Output the [X, Y] coordinate of the center of the cell containing the given text.  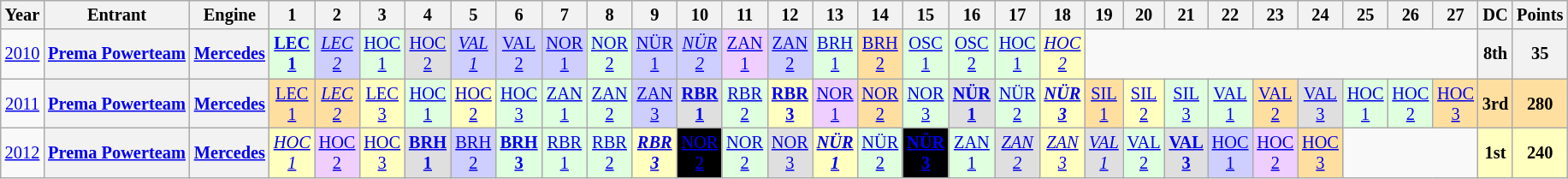
Points [1540, 15]
21 [1186, 15]
2 [337, 15]
2011 [22, 104]
19 [1104, 15]
1st [1495, 152]
12 [790, 15]
7 [565, 15]
6 [519, 15]
17 [1018, 15]
11 [744, 15]
27 [1456, 15]
18 [1062, 15]
26 [1411, 15]
23 [1275, 15]
280 [1540, 104]
35 [1540, 54]
SIL2 [1145, 104]
2012 [22, 152]
8 [609, 15]
20 [1145, 15]
Year [22, 15]
BRH3 [519, 152]
Engine [229, 15]
2010 [22, 54]
3 [382, 15]
4 [428, 15]
10 [700, 15]
25 [1365, 15]
OSC1 [926, 54]
24 [1321, 15]
OSC2 [972, 54]
Entrant [116, 15]
DC [1495, 15]
22 [1230, 15]
LEC3 [382, 104]
SIL3 [1186, 104]
3rd [1495, 104]
240 [1540, 152]
SIL1 [1104, 104]
15 [926, 15]
13 [835, 15]
5 [474, 15]
16 [972, 15]
1 [293, 15]
14 [879, 15]
8th [1495, 54]
9 [655, 15]
